Pinpoint the cell where the given text exists, returning its [X, Y] midpoint coordinate. 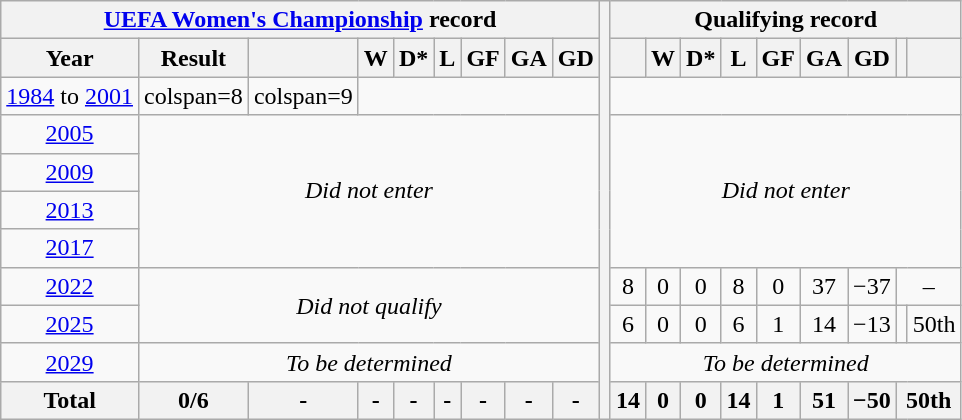
2017 [70, 248]
Year [70, 58]
2005 [70, 134]
2025 [70, 324]
Result [193, 58]
2029 [70, 362]
UEFA Women's Championship record [300, 20]
37 [824, 286]
2022 [70, 286]
−13 [872, 324]
0/6 [193, 400]
−50 [872, 400]
– [928, 286]
2013 [70, 210]
Total [70, 400]
colspan=8 [193, 96]
−37 [872, 286]
colspan=9 [303, 96]
Qualifying record [786, 20]
2009 [70, 172]
1984 to 2001 [70, 96]
51 [824, 400]
Did not qualify [368, 305]
